Extract the (x, y) coordinate from the center of the cell holding the provided text.  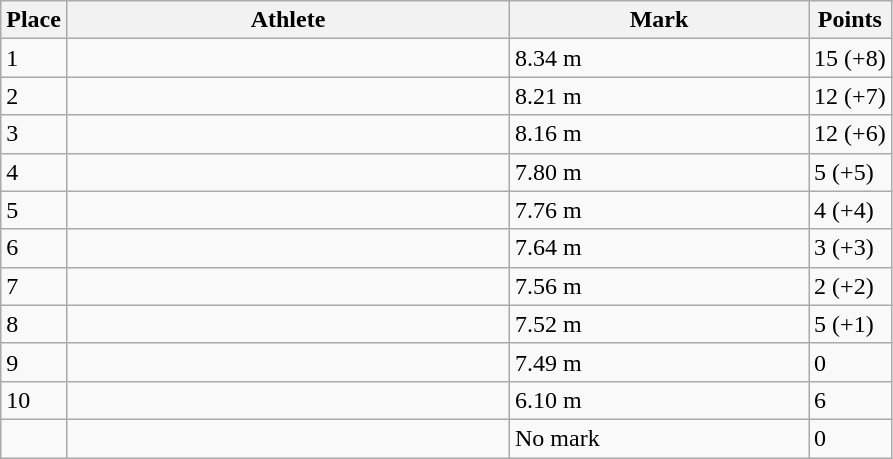
3 (+3) (850, 248)
7.49 m (660, 362)
15 (+8) (850, 58)
7.76 m (660, 210)
10 (34, 400)
12 (+7) (850, 96)
3 (34, 134)
Athlete (288, 20)
5 (+5) (850, 172)
8.34 m (660, 58)
9 (34, 362)
6.10 m (660, 400)
7.64 m (660, 248)
2 (+2) (850, 286)
8.16 m (660, 134)
Points (850, 20)
12 (+6) (850, 134)
7.80 m (660, 172)
7.52 m (660, 324)
5 (34, 210)
Place (34, 20)
7.56 m (660, 286)
4 (+4) (850, 210)
8 (34, 324)
2 (34, 96)
Mark (660, 20)
7 (34, 286)
4 (34, 172)
No mark (660, 438)
1 (34, 58)
8.21 m (660, 96)
5 (+1) (850, 324)
